Provide the (x, y) coordinate of the cell's center where the given text is located.  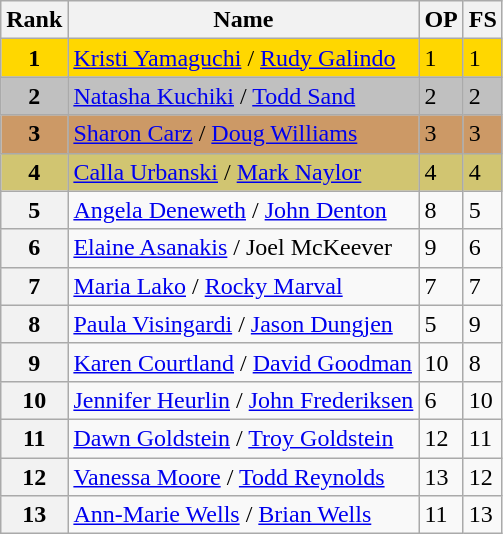
Elaine Asanakis / Joel McKeever (244, 248)
Maria Lako / Rocky Marval (244, 286)
Ann-Marie Wells / Brian Wells (244, 515)
OP (441, 20)
Calla Urbanski / Mark Naylor (244, 172)
Paula Visingardi / Jason Dungjen (244, 324)
Kristi Yamaguchi / Rudy Galindo (244, 58)
Natasha Kuchiki / Todd Sand (244, 96)
FS (482, 20)
Dawn Goldstein / Troy Goldstein (244, 438)
Name (244, 20)
Karen Courtland / David Goodman (244, 362)
Angela Deneweth / John Denton (244, 210)
Sharon Carz / Doug Williams (244, 134)
Vanessa Moore / Todd Reynolds (244, 477)
Rank (34, 20)
Jennifer Heurlin / John Frederiksen (244, 400)
